Provide the [X, Y] coordinate of the cell's center where the given text is located.  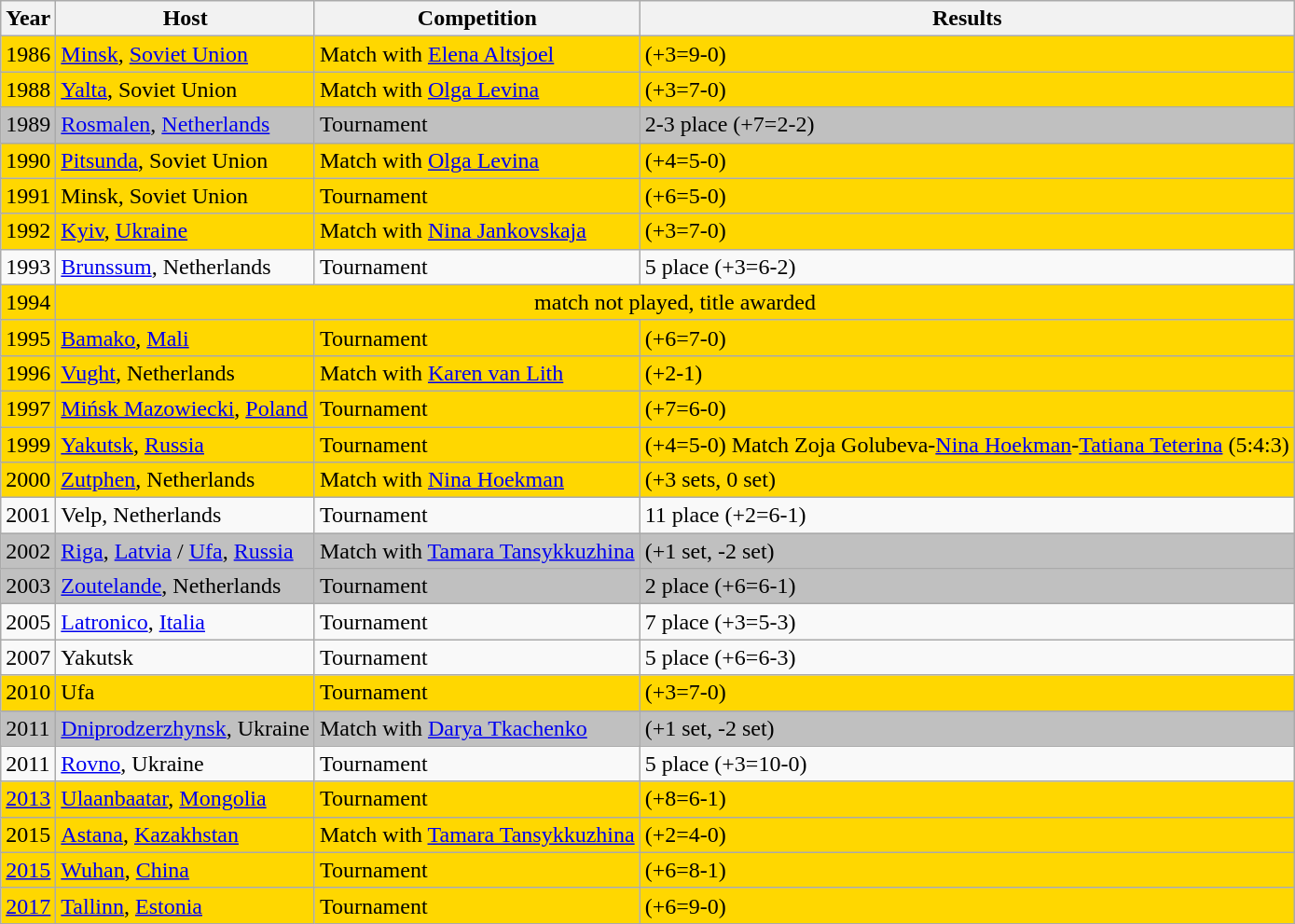
2010 [28, 693]
Zoutelande, Netherlands [186, 586]
(+2-1) [967, 373]
(+8=6-1) [967, 799]
(+3=9-0) [967, 54]
Bamako, Mali [186, 338]
2007 [28, 657]
Rosmalen, Netherlands [186, 125]
Yalta, Soviet Union [186, 90]
1996 [28, 373]
Match with Karen van Lith [477, 373]
2017 [28, 905]
Astana, Kazakhstan [186, 834]
7 place (+3=5-3) [967, 622]
1995 [28, 338]
1986 [28, 54]
(+4=5-0) [967, 160]
(+6=7-0) [967, 338]
1991 [28, 196]
1992 [28, 231]
Match with Elena Altsjoel [477, 54]
1988 [28, 90]
5 place (+6=6-3) [967, 657]
match not played, title awarded [675, 302]
Match with Nina Hoekman [477, 480]
5 place (+3=10-0) [967, 764]
Competition [477, 19]
(+6=9-0) [967, 905]
(+7=6-0) [967, 408]
Yakutsk [186, 657]
Dniprodzerzhynsk, Ukraine [186, 728]
Wuhan, China [186, 870]
Ufa [186, 693]
Match with Darya Tkachenko [477, 728]
Year [28, 19]
Rovno, Ukraine [186, 764]
Zutphen, Netherlands [186, 480]
Latronico, Italia [186, 622]
1990 [28, 160]
Velp, Netherlands [186, 516]
(+3 sets, 0 set) [967, 480]
Yakutsk, Russia [186, 445]
2005 [28, 622]
(+2=4-0) [967, 834]
2000 [28, 480]
Ulaanbaatar, Mongolia [186, 799]
1997 [28, 408]
11 place (+2=6-1) [967, 516]
1999 [28, 445]
Mińsk Mazowiecki, Poland [186, 408]
Tallinn, Estonia [186, 905]
2003 [28, 586]
Pitsunda, Soviet Union [186, 160]
1994 [28, 302]
Host [186, 19]
Riga, Latvia / Ufa, Russia [186, 551]
2-3 place (+7=2-2) [967, 125]
Brunssum, Netherlands [186, 267]
Vught, Netherlands [186, 373]
2002 [28, 551]
2013 [28, 799]
(+6=8-1) [967, 870]
(+4=5-0) Match Zoja Golubeva-Nina Hoekman-Tatiana Teterina (5:4:3) [967, 445]
5 place (+3=6-2) [967, 267]
(+6=5-0) [967, 196]
1993 [28, 267]
2 place (+6=6-1) [967, 586]
Match with Nina Jankovskaja [477, 231]
2001 [28, 516]
Kyiv, Ukraine [186, 231]
1989 [28, 125]
Results [967, 19]
